Provide the (X, Y) coordinate of the cell's center where the given text is located.  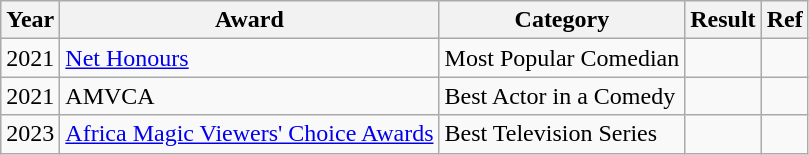
Most Popular Comedian (562, 58)
Ref (784, 20)
Year (30, 20)
Best Television Series (562, 134)
Africa Magic Viewers' Choice Awards (250, 134)
Award (250, 20)
2023 (30, 134)
Best Actor in a Comedy (562, 96)
AMVCA (250, 96)
Net Honours (250, 58)
Category (562, 20)
Result (723, 20)
